Pinpoint the cell where the given text exists, returning its [x, y] midpoint coordinate. 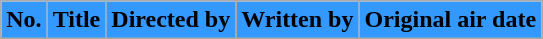
No. [24, 20]
Original air date [450, 20]
Title [76, 20]
Directed by [171, 20]
Written by [298, 20]
